Locate the cell with the specified text and output its (X, Y) center coordinate. 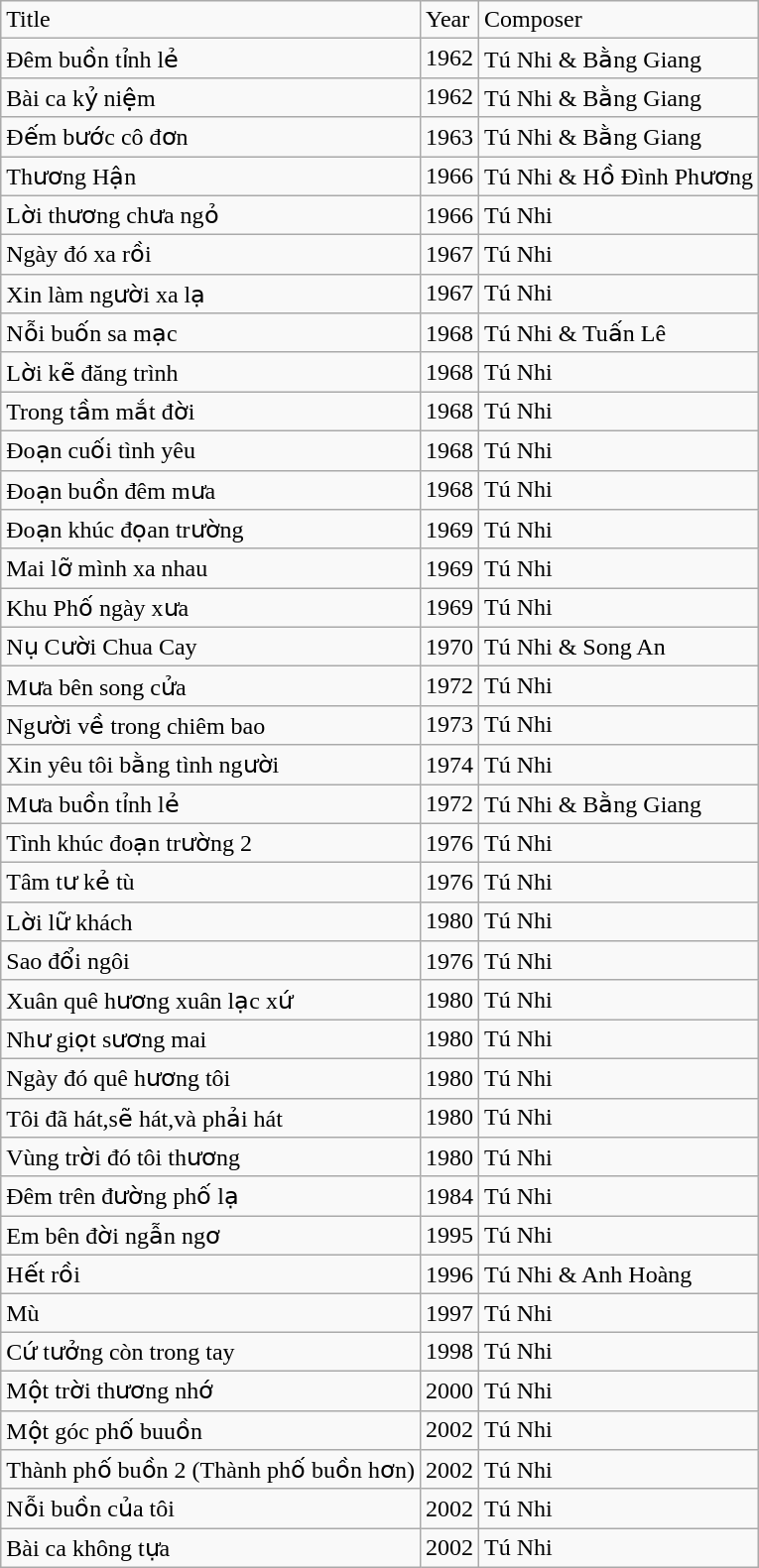
Tôi đã hát,sẽ hát,và phải hát (210, 1118)
Đoạn cuối tình yêu (210, 450)
Em bên đời ngẫn ngơ (210, 1236)
Đêm trên đường phố lạ (210, 1196)
Mưa buồn tỉnh lẻ (210, 803)
Tình khúc đoạn trường 2 (210, 843)
1973 (448, 725)
Xin yêu tôi bằng tình người (210, 765)
Vùng trời đó tôi thương (210, 1157)
2000 (448, 1390)
Xuân quê hương xuân lạc xứ (210, 1000)
Mưa bên song cửa (210, 686)
Title (210, 20)
Khu Phố ngày xưa (210, 608)
Thành phố buồn 2 (Thành phố buồn hơn) (210, 1470)
Đếm bước cô đơn (210, 137)
1995 (448, 1236)
1963 (448, 137)
Tú Nhi & Hồ Đình Phương (618, 177)
Nụ Cười Chua Cay (210, 647)
Xin làm người xa lạ (210, 294)
Mù (210, 1313)
1998 (448, 1352)
Year (448, 20)
Ngày đó quê hương tôi (210, 1078)
Hết rồi (210, 1274)
Tú Nhi & Song An (618, 647)
Thương Hận (210, 177)
1996 (448, 1274)
Trong tầm mắt đời (210, 412)
Người về trong chiêm bao (210, 725)
Cứ tưởng còn trong tay (210, 1352)
Mai lỡ mình xa nhau (210, 568)
Lời lữ khách (210, 921)
Ngày đó xa rồi (210, 255)
Bài ca kỷ niệm (210, 97)
Lời thương chưa ngỏ (210, 215)
Lời kẽ đăng trình (210, 372)
Nỗi buốn sa mạc (210, 333)
Tú Nhi & Anh Hoàng (618, 1274)
Bài ca không tựa (210, 1548)
Tú Nhi & Tuấn Lê (618, 333)
Composer (618, 20)
Nỗi buồn của tôi (210, 1508)
Một trời thương nhớ (210, 1390)
Tâm tư kẻ tù (210, 883)
Đoạn buồn đêm mưa (210, 490)
Sao đổi ngôi (210, 961)
1970 (448, 647)
1984 (448, 1196)
Đêm buồn tỉnh lẻ (210, 59)
Một góc phố buuồn (210, 1430)
1997 (448, 1313)
1974 (448, 765)
Đoạn khúc đọan trường (210, 530)
Như giọt sương mai (210, 1039)
